Pinpoint the cell where the given text exists, returning its [x, y] midpoint coordinate. 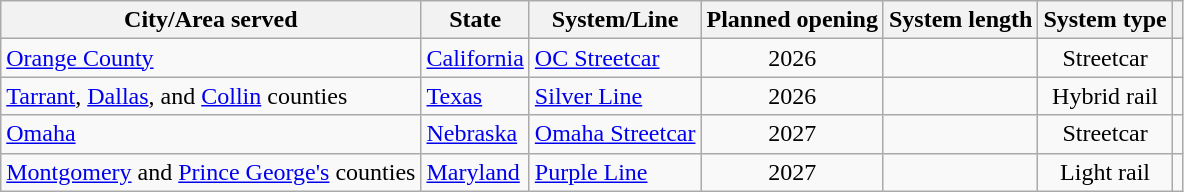
State [475, 20]
Texas [475, 96]
System length [960, 20]
Planned opening [792, 20]
Hybrid rail [1105, 96]
Silver Line [615, 96]
Montgomery and Prince George's counties [211, 172]
California [475, 58]
OC Streetcar [615, 58]
Omaha Streetcar [615, 134]
Maryland [475, 172]
Purple Line [615, 172]
Orange County [211, 58]
City/Area served [211, 20]
Light rail [1105, 172]
System type [1105, 20]
Nebraska [475, 134]
System/Line [615, 20]
Omaha [211, 134]
Tarrant, Dallas, and Collin counties [211, 96]
